Find where the given text appears and provide that cell's center as [x, y] coordinate. 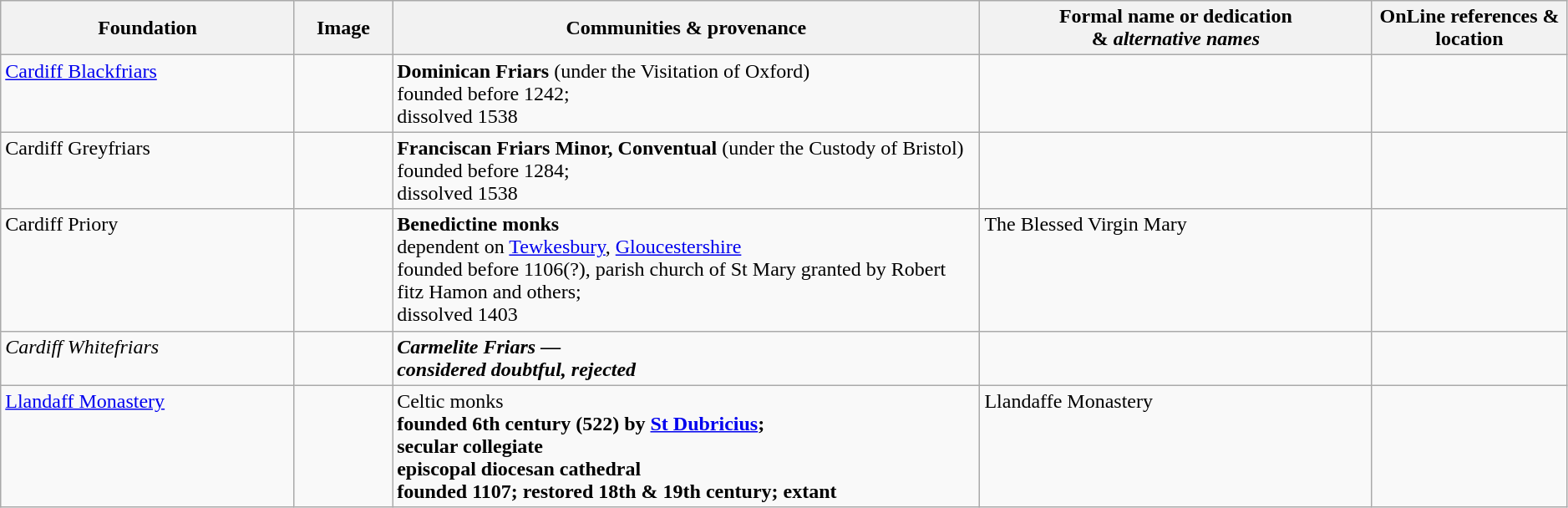
Llandaffe Monastery [1176, 446]
Dominican Friars (under the Visitation of Oxford)founded before 1242;dissolved 1538 [687, 94]
Foundation [148, 28]
Formal name or dedication & alternative names [1176, 28]
Cardiff Blackfriars [148, 94]
Llandaff Monastery [148, 446]
OnLine references & location [1469, 28]
Cardiff Priory [148, 270]
Cardiff Greyfriars [148, 170]
Franciscan Friars Minor, Conventual (under the Custody of Bristol)founded before 1284;dissolved 1538 [687, 170]
Carmelite Friars — considered doubtful, rejected [687, 358]
The Blessed Virgin Mary [1176, 270]
Communities & provenance [687, 28]
Cardiff Whitefriars [148, 358]
Image [343, 28]
